Return the [x, y] coordinate for the center point of the cell that contains the specified text.  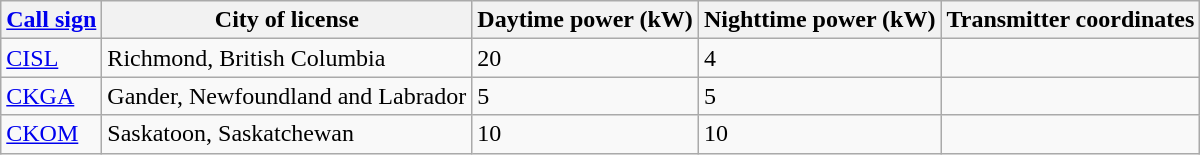
Daytime power (kW) [586, 20]
City of license [287, 20]
Transmitter coordinates [1070, 20]
20 [586, 58]
Call sign [52, 20]
Nighttime power (kW) [820, 20]
4 [820, 58]
CISL [52, 58]
Saskatoon, Saskatchewan [287, 134]
Richmond, British Columbia [287, 58]
CKOM [52, 134]
Gander, Newfoundland and Labrador [287, 96]
CKGA [52, 96]
